Scan for the cell matching the given text and deliver its (X, Y) coordinate at center. 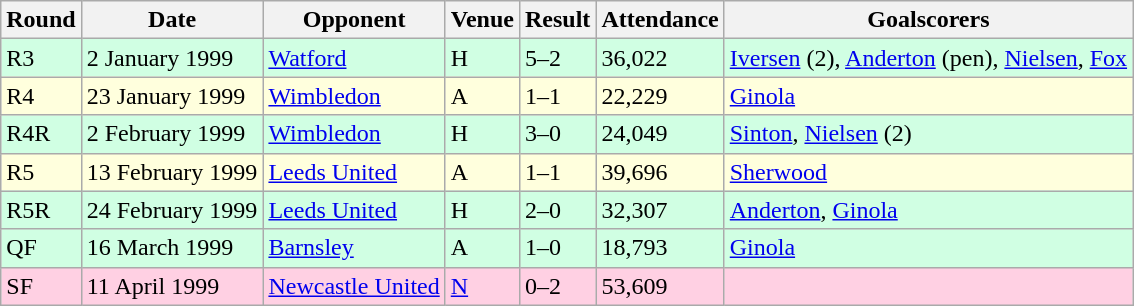
22,229 (660, 96)
Newcastle United (354, 286)
Result (557, 20)
24 February 1999 (172, 210)
32,307 (660, 210)
5–2 (557, 58)
Goalscorers (928, 20)
1–0 (557, 248)
QF (41, 248)
36,022 (660, 58)
R4 (41, 96)
Barnsley (354, 248)
2 January 1999 (172, 58)
0–2 (557, 286)
13 February 1999 (172, 172)
Date (172, 20)
Attendance (660, 20)
Opponent (354, 20)
18,793 (660, 248)
Iversen (2), Anderton (pen), Nielsen, Fox (928, 58)
39,696 (660, 172)
11 April 1999 (172, 286)
23 January 1999 (172, 96)
Sherwood (928, 172)
R4R (41, 134)
Anderton, Ginola (928, 210)
R5R (41, 210)
SF (41, 286)
16 March 1999 (172, 248)
2 February 1999 (172, 134)
2–0 (557, 210)
R3 (41, 58)
N (482, 286)
Venue (482, 20)
24,049 (660, 134)
53,609 (660, 286)
Sinton, Nielsen (2) (928, 134)
3–0 (557, 134)
Watford (354, 58)
Round (41, 20)
R5 (41, 172)
